Identify which cell holds the provided text, then report its (x, y) central coordinate. 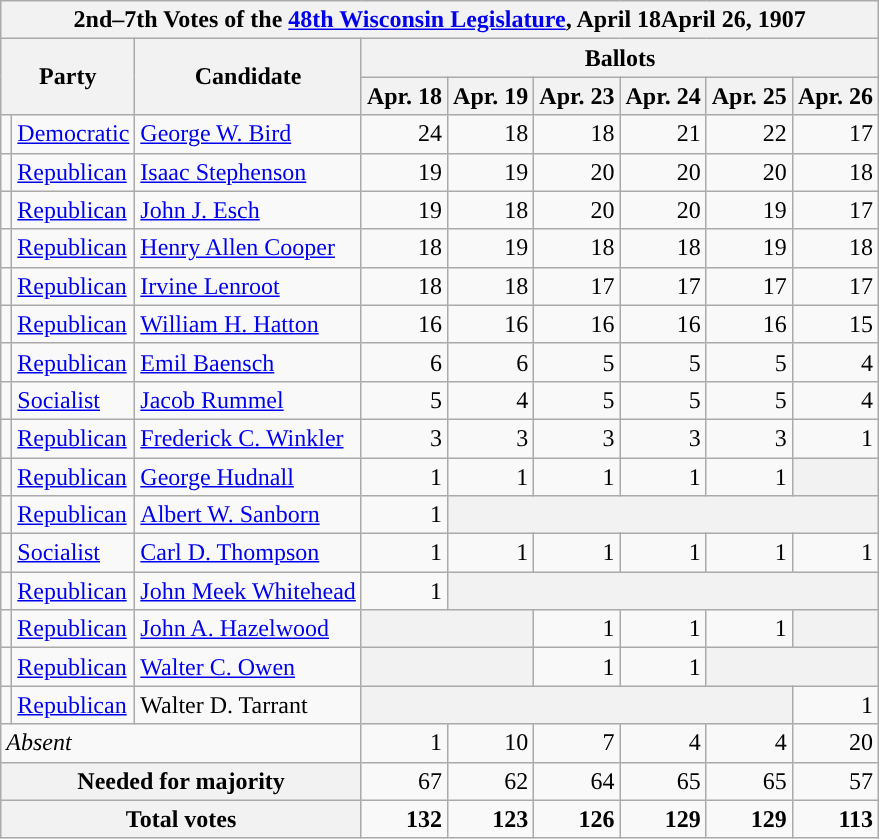
67 (404, 781)
Apr. 26 (835, 96)
Ballots (620, 58)
10 (491, 743)
Carl D. Thompson (248, 553)
126 (577, 819)
George Hudnall (248, 477)
Apr. 25 (749, 96)
132 (404, 819)
113 (835, 819)
John J. Esch (248, 210)
Absent (182, 743)
Emil Baensch (248, 362)
62 (491, 781)
Jacob Rummel (248, 400)
Candidate (248, 77)
John Meek Whitehead (248, 591)
Party (68, 77)
Walter C. Owen (248, 667)
Apr. 18 (404, 96)
William H. Hatton (248, 324)
Albert W. Sanborn (248, 515)
Needed for majority (182, 781)
Irvine Lenroot (248, 286)
Isaac Stephenson (248, 172)
Henry Allen Cooper (248, 248)
22 (749, 134)
Frederick C. Winkler (248, 438)
21 (663, 134)
24 (404, 134)
John A. Hazelwood (248, 629)
Apr. 19 (491, 96)
15 (835, 324)
123 (491, 819)
Total votes (182, 819)
64 (577, 781)
George W. Bird (248, 134)
Apr. 23 (577, 96)
Democratic (74, 134)
7 (577, 743)
Walter D. Tarrant (248, 705)
57 (835, 781)
2nd–7th Votes of the 48th Wisconsin Legislature, April 18April 26, 1907 (440, 20)
Apr. 24 (663, 96)
